Scan for the cell matching the given text and deliver its (X, Y) coordinate at center. 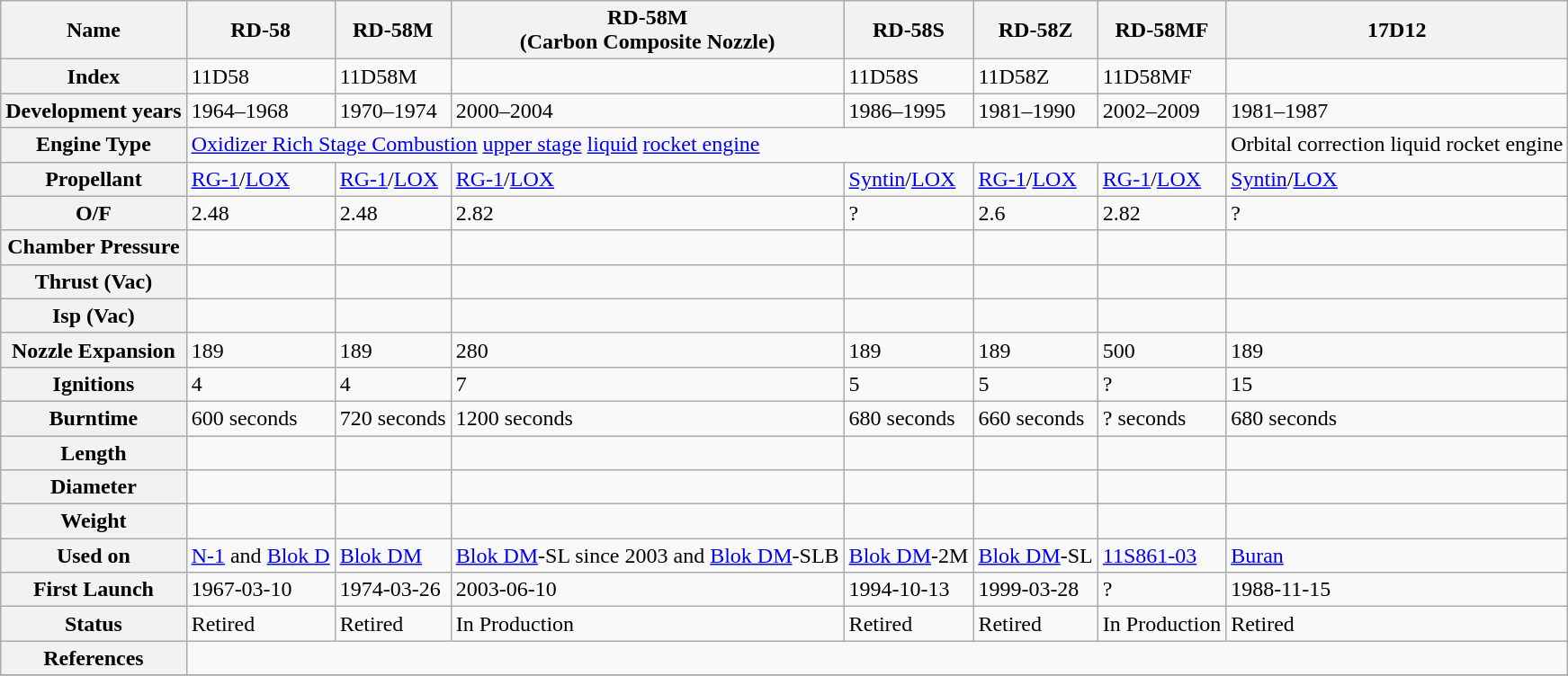
O/F (94, 213)
1999-03-28 (1035, 590)
15 (1397, 384)
Index (94, 76)
11S861-03 (1161, 556)
References (94, 658)
1994-10-13 (909, 590)
2003-06-10 (648, 590)
1200 seconds (648, 418)
1988-11-15 (1397, 590)
1981–1987 (1397, 111)
280 (648, 350)
Status (94, 624)
600 seconds (261, 418)
Blok DM-2M (909, 556)
Nozzle Expansion (94, 350)
11D58Z (1035, 76)
? seconds (1161, 418)
Propellant (94, 179)
N-1 and Blok D (261, 556)
2002–2009 (1161, 111)
Used on (94, 556)
Chamber Pressure (94, 247)
Ignitions (94, 384)
2000–2004 (648, 111)
Name (94, 31)
1967-03-10 (261, 590)
2.6 (1035, 213)
Development years (94, 111)
Isp (Vac) (94, 316)
11D58S (909, 76)
RD-58M (392, 31)
1981–1990 (1035, 111)
RD-58M(Carbon Composite Nozzle) (648, 31)
11D58M (392, 76)
7 (648, 384)
Buran (1397, 556)
Engine Type (94, 145)
RD-58MF (1161, 31)
Blok DM-SL (1035, 556)
1964–1968 (261, 111)
720 seconds (392, 418)
Diameter (94, 487)
500 (1161, 350)
1986–1995 (909, 111)
Burntime (94, 418)
Length (94, 452)
Thrust (Vac) (94, 281)
Weight (94, 521)
Blok DM (392, 556)
17D12 (1397, 31)
11D58MF (1161, 76)
11D58 (261, 76)
First Launch (94, 590)
RD-58 (261, 31)
RD-58S (909, 31)
1974-03-26 (392, 590)
Orbital correction liquid rocket engine (1397, 145)
Blok DM-SL since 2003 and Blok DM-SLB (648, 556)
Oxidizer Rich Stage Combustion upper stage liquid rocket engine (706, 145)
RD-58Z (1035, 31)
660 seconds (1035, 418)
1970–1974 (392, 111)
